Capture the cell that displays the provided text and extract its [X, Y] central coordinate. 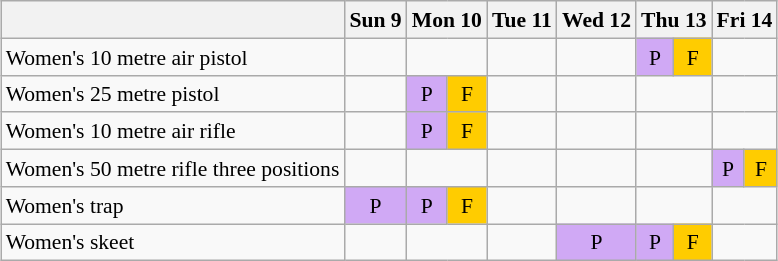
Women's 50 metre rifle three positions [173, 168]
Sun 9 [375, 20]
Fri 14 [745, 20]
Thu 13 [674, 20]
Tue 11 [522, 20]
Women's trap [173, 204]
Women's 10 metre air pistol [173, 56]
Women's 10 metre air rifle [173, 130]
Women's skeet [173, 242]
Women's 25 metre pistol [173, 94]
Mon 10 [447, 20]
Wed 12 [596, 20]
